Search for the cell housing the specified text and yield its [X, Y] center coordinate. 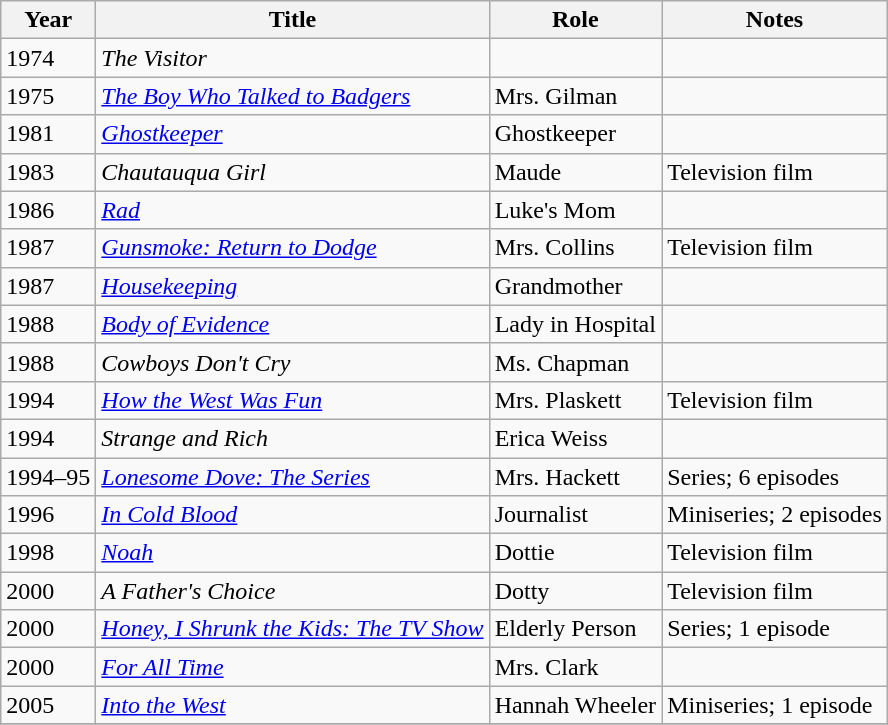
Dottie [576, 553]
1974 [48, 58]
Role [576, 20]
1981 [48, 134]
Dotty [576, 591]
Rad [292, 210]
Elderly Person [576, 629]
For All Time [292, 667]
Housekeeping [292, 286]
Series; 6 episodes [775, 477]
Hannah Wheeler [576, 705]
Ms. Chapman [576, 362]
Lady in Hospital [576, 324]
1983 [48, 172]
Mrs. Collins [576, 248]
Mrs. Clark [576, 667]
Series; 1 episode [775, 629]
Journalist [576, 515]
Body of Evidence [292, 324]
1998 [48, 553]
Gunsmoke: Return to Dodge [292, 248]
Into the West [292, 705]
In Cold Blood [292, 515]
Luke's Mom [576, 210]
1996 [48, 515]
1975 [48, 96]
1986 [48, 210]
Erica Weiss [576, 438]
Honey, I Shrunk the Kids: The TV Show [292, 629]
Miniseries; 2 episodes [775, 515]
Strange and Rich [292, 438]
1994–95 [48, 477]
Noah [292, 553]
The Boy Who Talked to Badgers [292, 96]
Miniseries; 1 episode [775, 705]
A Father's Choice [292, 591]
Chautauqua Girl [292, 172]
Mrs. Gilman [576, 96]
2005 [48, 705]
Title [292, 20]
Cowboys Don't Cry [292, 362]
Grandmother [576, 286]
Mrs. Plaskett [576, 400]
The Visitor [292, 58]
How the West Was Fun [292, 400]
Year [48, 20]
Mrs. Hackett [576, 477]
Lonesome Dove: The Series [292, 477]
Maude [576, 172]
Notes [775, 20]
